Identify which cell holds the provided text, then report its [X, Y] central coordinate. 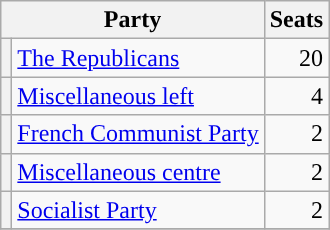
Socialist Party [138, 210]
Miscellaneous centre [138, 172]
The Republicans [138, 58]
Party [132, 20]
French Communist Party [138, 134]
Seats [296, 20]
4 [296, 96]
Miscellaneous left [138, 96]
20 [296, 58]
